Return [x, y] of the center of cell containing provided text 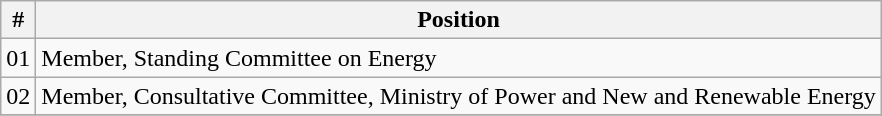
01 [18, 58]
Position [458, 20]
Member, Consultative Committee, Ministry of Power and New and Renewable Energy [458, 96]
# [18, 20]
Member, Standing Committee on Energy [458, 58]
02 [18, 96]
